Return [X, Y] of the center of cell containing provided text 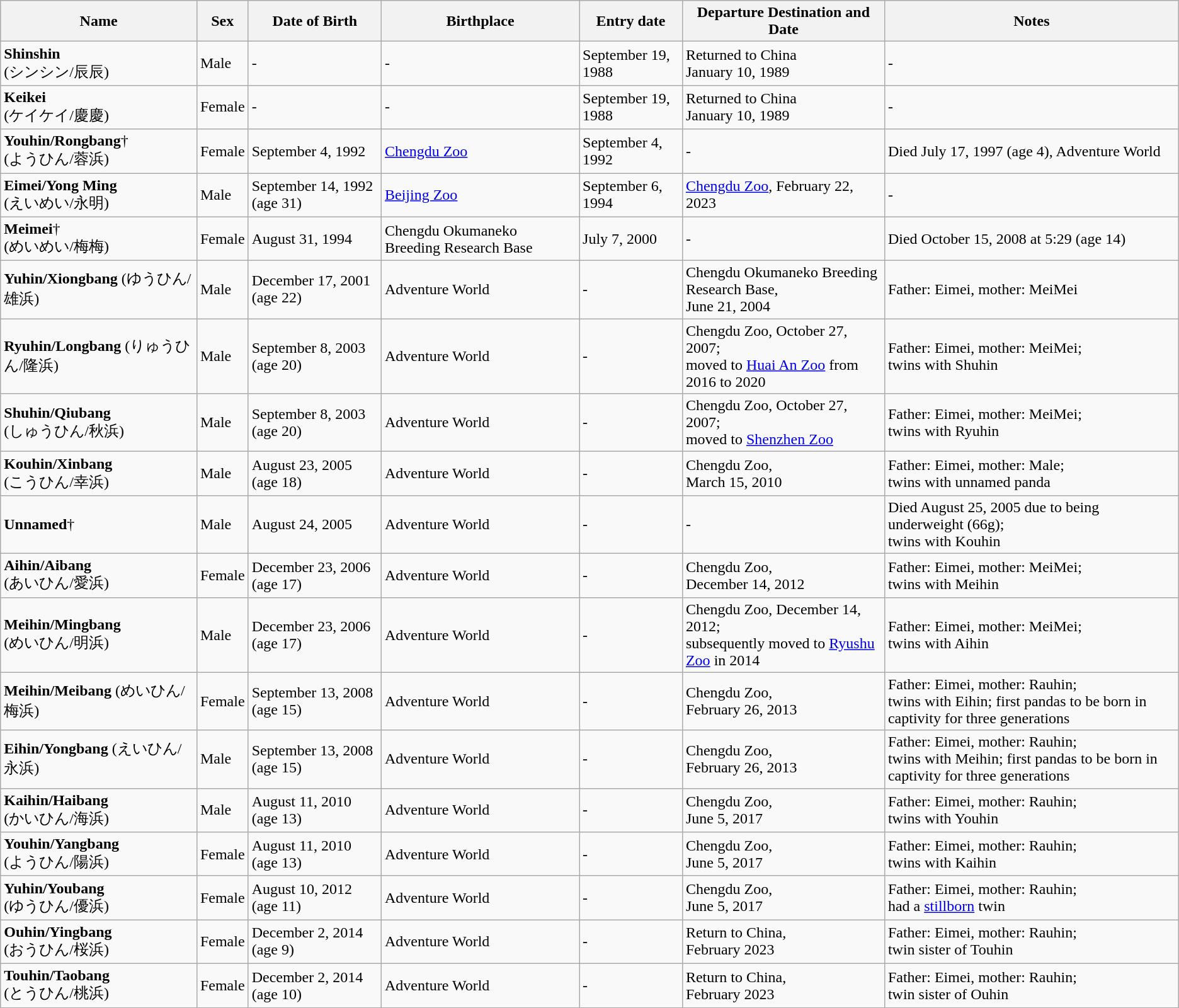
Touhin/Taobang(とうひん/桃浜) [99, 985]
Died August 25, 2005 due to being underweight (66g);twins with Kouhin [1032, 524]
Chengdu Zoo [481, 151]
December 2, 2014 (age 9) [315, 942]
Father: Eimei, mother: MeiMei;twins with Aihin [1032, 635]
Chengdu Okumaneko Breeding Research Base [481, 239]
Youhin/Yangbang(ようひん/陽浜) [99, 854]
August 10, 2012 (age 11) [315, 898]
Birthplace [481, 21]
Died July 17, 1997 (age 4), Adventure World [1032, 151]
December 2, 2014 (age 10) [315, 985]
Date of Birth [315, 21]
Kaihin/Haibang(かいひん/海浜) [99, 810]
Father: Eimei, mother: MeiMei;twins with Meihin [1032, 575]
Yuhin/Youbang(ゆうひん/優浜) [99, 898]
Father: Eimei, mother: MeiMei [1032, 290]
Youhin/Rongbang†(ようひん/蓉浜) [99, 151]
Kouhin/Xinbang(こうひん/幸浜) [99, 474]
Meihin/Mingbang(めいひん/明浜) [99, 635]
Shinshin(シンシン/辰辰) [99, 64]
Chengdu Zoo, February 22, 2023 [783, 195]
Father: Eimei, mother: Rauhin;twins with Kaihin [1032, 854]
Aihin/Aibang(あいひん/愛浜) [99, 575]
Chengdu Zoo, December 14, 2012;subsequently moved to Ryushu Zoo in 2014 [783, 635]
Meimei†(めいめい/梅梅) [99, 239]
Eimei/Yong Ming(えいめい/永明) [99, 195]
Beijing Zoo [481, 195]
Father: Eimei, mother: Rauhin;had a stillborn twin [1032, 898]
Unnamed† [99, 524]
Father: Eimei, mother: Rauhin;twins with Eihin; first pandas to be born in captivity for three generations [1032, 701]
Father: Eimei, mother: Male;twins with unnamed panda [1032, 474]
August 31, 1994 [315, 239]
Sex [222, 21]
Chengdu Zoo, October 27, 2007;moved to Shenzhen Zoo [783, 423]
Meihin/Meibang (めいひん/梅浜) [99, 701]
Father: Eimei, mother: Rauhin;twins with Youhin [1032, 810]
Ouhin/Yingbang(おうひん/桜浜) [99, 942]
Chengdu Okumaneko Breeding Research Base,June 21, 2004 [783, 290]
Notes [1032, 21]
Ryuhin/Longbang (りゅうひん/隆浜) [99, 357]
Eihin/Yongbang (えいひん/永浜) [99, 759]
Father: Eimei, mother: Rauhin;twin sister of Ouhin [1032, 985]
Yuhin/Xiongbang (ゆうひん/雄浜) [99, 290]
Chengdu Zoo,March 15, 2010 [783, 474]
September 6, 1994 [631, 195]
Died October 15, 2008 at 5:29 (age 14) [1032, 239]
Keikei(ケイケイ/慶慶) [99, 107]
Father: Eimei, mother: Rauhin;twin sister of Touhin [1032, 942]
Father: Eimei, mother: MeiMei;twins with Ryuhin [1032, 423]
December 17, 2001 (age 22) [315, 290]
Departure Destination and Date [783, 21]
August 23, 2005 (age 18) [315, 474]
Father: Eimei, mother: MeiMei;twins with Shuhin [1032, 357]
Name [99, 21]
Chengdu Zoo, October 27, 2007;moved to Huai An Zoo from 2016 to 2020 [783, 357]
Shuhin/Qiubang(しゅうひん/秋浜) [99, 423]
Father: Eimei, mother: Rauhin;twins with Meihin; first pandas to be born in captivity for three generations [1032, 759]
Chengdu Zoo,December 14, 2012 [783, 575]
August 24, 2005 [315, 524]
Entry date [631, 21]
July 7, 2000 [631, 239]
September 14, 1992 (age 31) [315, 195]
